Pinpoint the cell where the given text exists, returning its (X, Y) midpoint coordinate. 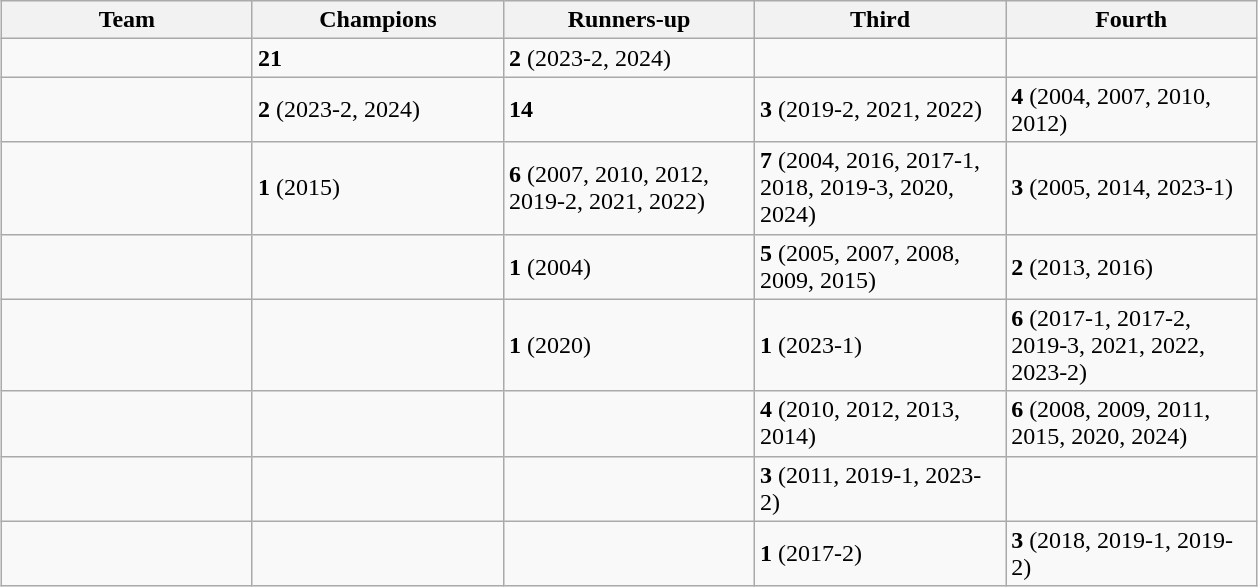
6 (2017-1, 2017-2, 2019-3, 2021, 2022, 2023-2) (1132, 345)
1 (2004) (628, 266)
5 (2005, 2007, 2008, 2009, 2015) (880, 266)
21 (378, 58)
Fourth (1132, 20)
2 (2013, 2016) (1132, 266)
1 (2023-1) (880, 345)
6 (2007, 2010, 2012, 2019-2, 2021, 2022) (628, 188)
Third (880, 20)
Team (126, 20)
7 (2004, 2016, 2017-1, 2018, 2019-3, 2020, 2024) (880, 188)
3 (2005, 2014, 2023-1) (1132, 188)
Runners-up (628, 20)
3 (2019-2, 2021, 2022) (880, 110)
Champions (378, 20)
3 (2018, 2019-1, 2019-2) (1132, 554)
14 (628, 110)
4 (2004, 2007, 2010, 2012) (1132, 110)
1 (2020) (628, 345)
1 (2017-2) (880, 554)
6 (2008, 2009, 2011, 2015, 2020, 2024) (1132, 424)
3 (2011, 2019-1, 2023-2) (880, 488)
1 (2015) (378, 188)
4 (2010, 2012, 2013, 2014) (880, 424)
